Detect which cell encompasses the target text, then output its (X, Y) center coordinate. 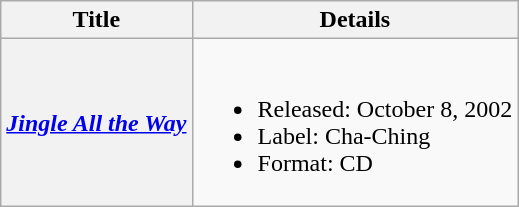
Details (355, 20)
Jingle All the Way (96, 122)
Released: October 8, 2002Label: Cha-ChingFormat: CD (355, 122)
Title (96, 20)
